Find where the given text appears and provide that cell's center as [X, Y] coordinate. 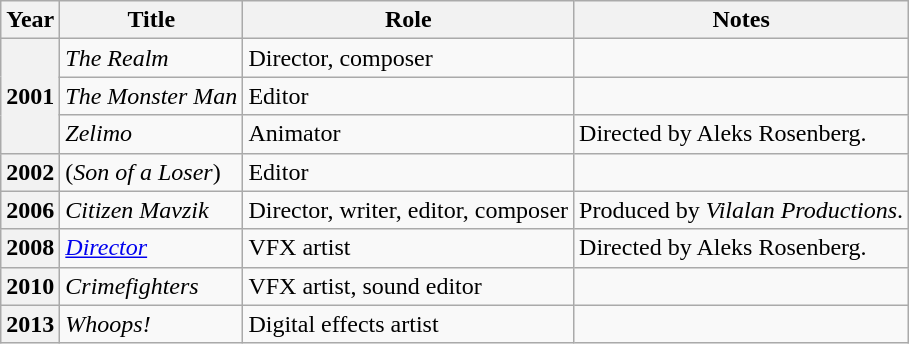
Title [152, 20]
Notes [742, 20]
Crimefighters [152, 286]
Citizen Mavzik [152, 210]
The Monster Man [152, 96]
Animator [408, 134]
2001 [30, 96]
Digital effects artist [408, 324]
The Realm [152, 58]
2008 [30, 248]
Role [408, 20]
2010 [30, 286]
2002 [30, 172]
2013 [30, 324]
Produced by Vilalan Productions. [742, 210]
Whoops! [152, 324]
Year [30, 20]
(Son of a Loser) [152, 172]
Director [152, 248]
2006 [30, 210]
Zelimo [152, 134]
Director, composer [408, 58]
VFX artist [408, 248]
VFX artist, sound editor [408, 286]
Director, writer, editor, composer [408, 210]
